Determine the [x, y] coordinate at the center of the cell enclosing the given text.  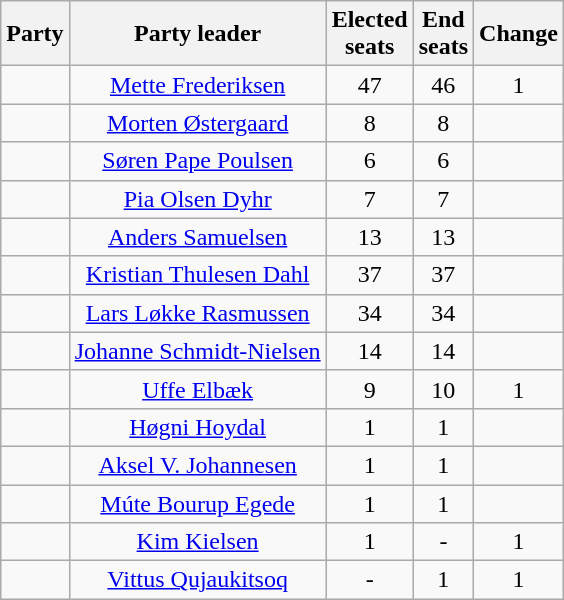
Anders Samuelsen [198, 237]
Morten Østergaard [198, 123]
47 [370, 85]
Party [35, 34]
Uffe Elbæk [198, 389]
Party leader [198, 34]
10 [443, 389]
Vittus Qujaukitsoq [198, 580]
Electedseats [370, 34]
Múte Bourup Egede [198, 503]
Kristian Thulesen Dahl [198, 275]
Mette Frederiksen [198, 85]
Kim Kielsen [198, 542]
9 [370, 389]
Change [519, 34]
Johanne Schmidt-Nielsen [198, 351]
Pia Olsen Dyhr [198, 199]
Lars Løkke Rasmussen [198, 313]
Høgni Hoydal [198, 427]
Endseats [443, 34]
Aksel V. Johannesen [198, 465]
Søren Pape Poulsen [198, 161]
46 [443, 85]
